Locate the cell with the specified text and output its (X, Y) center coordinate. 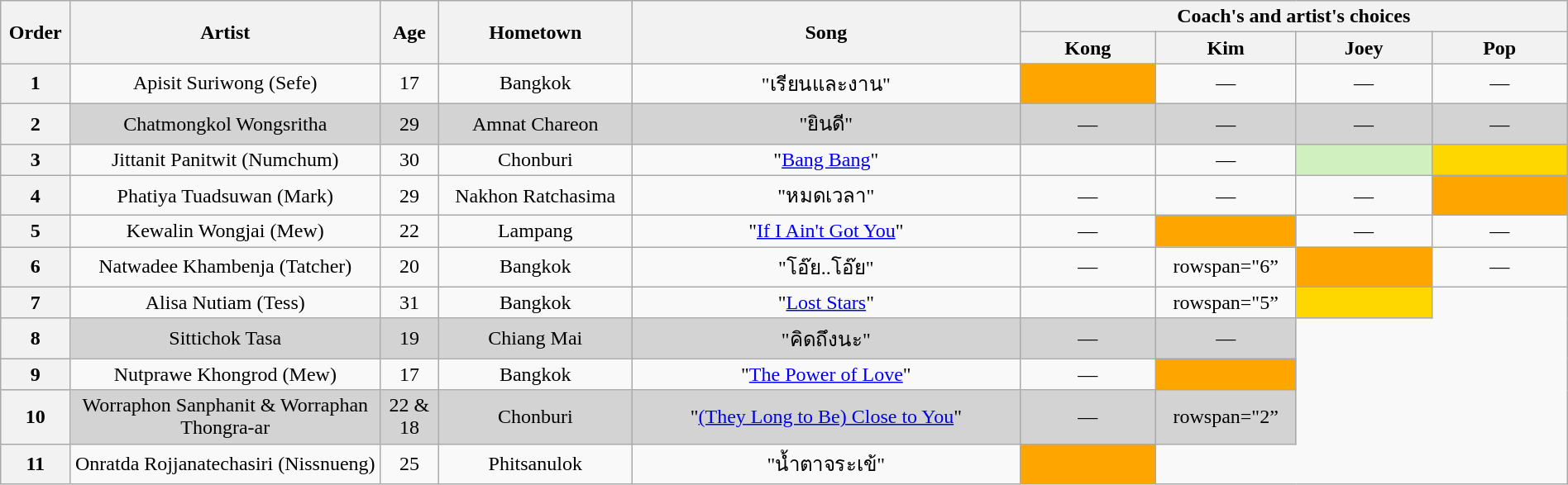
"โอ๊ย..โอ๊ย" (825, 268)
"If I Ain't Got You" (825, 231)
4 (36, 195)
"Lost Stars" (825, 302)
6 (36, 268)
Phitsanulok (535, 464)
20 (409, 268)
"เรียนและงาน" (825, 84)
Order (36, 32)
Coach's and artist's choices (1293, 17)
Amnat Chareon (535, 124)
"ยินดี" (825, 124)
"หมดเวลา" (825, 195)
Chiang Mai (535, 339)
Kong (1088, 48)
5 (36, 231)
Apisit Suriwong (Sefe) (225, 84)
Chatmongkol Wongsritha (225, 124)
Song (825, 32)
Phatiya Tuadsuwan (Mark) (225, 195)
8 (36, 339)
Age (409, 32)
"The Power of Love" (825, 374)
Hometown (535, 32)
Artist (225, 32)
7 (36, 302)
Natwadee Khambenja (Tatcher) (225, 268)
25 (409, 464)
rowspan="6” (1226, 268)
30 (409, 159)
"Bang Bang" (825, 159)
Kewalin Wongjai (Mew) (225, 231)
2 (36, 124)
22 & 18 (409, 416)
31 (409, 302)
Joey (1364, 48)
Nakhon Ratchasima (535, 195)
Jittanit Panitwit (Numchum) (225, 159)
"น้ำตาจระเข้" (825, 464)
9 (36, 374)
Kim (1226, 48)
19 (409, 339)
11 (36, 464)
22 (409, 231)
rowspan="2” (1226, 416)
1 (36, 84)
10 (36, 416)
rowspan="5” (1226, 302)
Worraphon Sanphanit & Worraphan Thongra-ar (225, 416)
Sittichok Tasa (225, 339)
Onratda Rojjanatechasiri (Nissnueng) (225, 464)
"คิดถึงนะ" (825, 339)
Nutprawe Khongrod (Mew) (225, 374)
3 (36, 159)
Lampang (535, 231)
Alisa Nutiam (Tess) (225, 302)
"(They Long to Be) Close to You" (825, 416)
Pop (1499, 48)
